Find where the given text appears and provide that cell's center as (X, Y) coordinate. 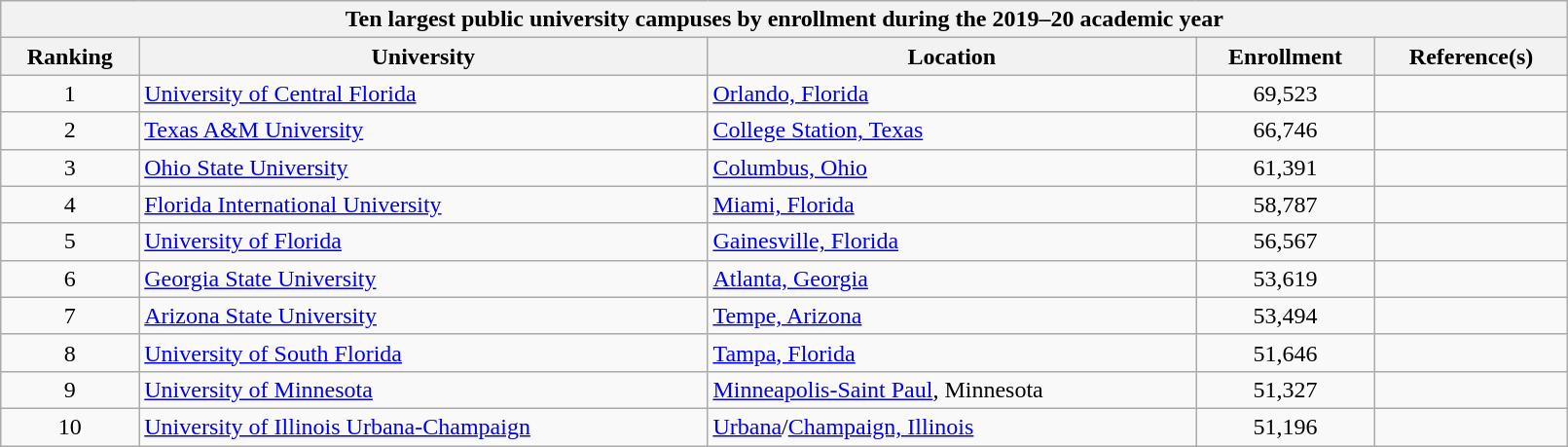
51,196 (1285, 427)
College Station, Texas (952, 130)
51,327 (1285, 390)
University (423, 56)
10 (70, 427)
69,523 (1285, 93)
Texas A&M University (423, 130)
University of South Florida (423, 353)
Tempe, Arizona (952, 316)
3 (70, 168)
4 (70, 205)
8 (70, 353)
Florida International University (423, 205)
Orlando, Florida (952, 93)
Urbana/Champaign, Illinois (952, 427)
University of Central Florida (423, 93)
9 (70, 390)
53,619 (1285, 279)
University of Florida (423, 242)
5 (70, 242)
53,494 (1285, 316)
University of Illinois Urbana-Champaign (423, 427)
University of Minnesota (423, 390)
Gainesville, Florida (952, 242)
Ranking (70, 56)
1 (70, 93)
Atlanta, Georgia (952, 279)
Arizona State University (423, 316)
Location (952, 56)
Minneapolis-Saint Paul, Minnesota (952, 390)
6 (70, 279)
2 (70, 130)
Enrollment (1285, 56)
Tampa, Florida (952, 353)
58,787 (1285, 205)
66,746 (1285, 130)
Ohio State University (423, 168)
Miami, Florida (952, 205)
7 (70, 316)
61,391 (1285, 168)
Georgia State University (423, 279)
Ten largest public university campuses by enrollment during the 2019–20 academic year (784, 19)
56,567 (1285, 242)
51,646 (1285, 353)
Columbus, Ohio (952, 168)
Reference(s) (1472, 56)
